Determine the (x, y) coordinate at the center of the cell enclosing the given text.  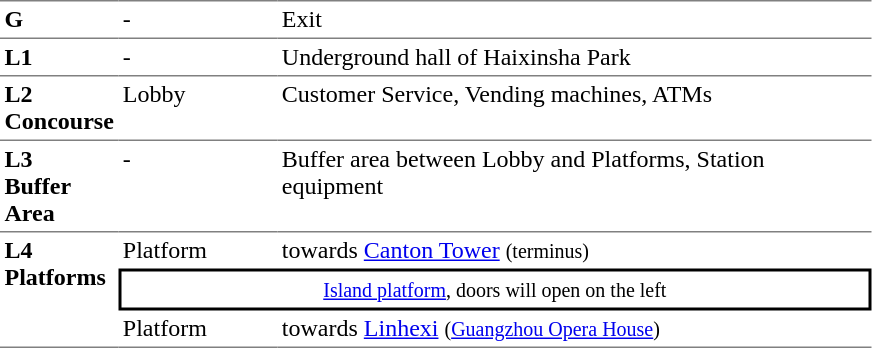
towards Linhexi (Guangzhou Opera House) (574, 329)
L1 (59, 57)
Island platform, doors will open on the left (494, 289)
L2Concourse (59, 108)
towards Canton Tower (terminus) (574, 250)
L4Platforms (59, 290)
G (59, 19)
Exit (574, 19)
L3Buffer Area (59, 187)
Underground hall of Haixinsha Park (574, 57)
Lobby (198, 108)
Customer Service, Vending machines, ATMs (574, 108)
Buffer area between Lobby and Platforms, Station equipment (574, 187)
